For the text-containing cell, return its midpoint in (x, y) coordinate format. 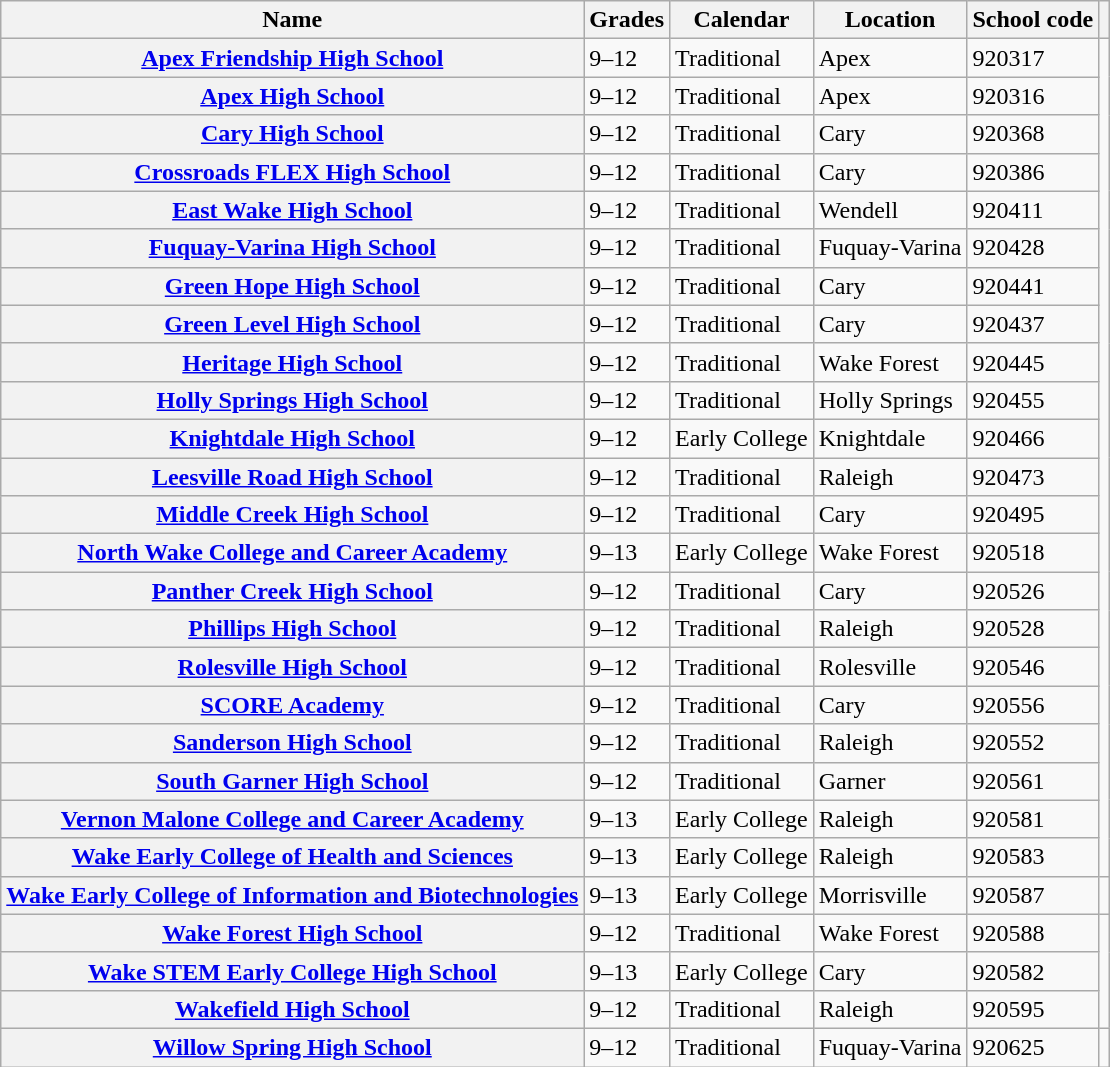
920368 (1033, 134)
920588 (1033, 933)
Rolesville High School (292, 667)
920556 (1033, 705)
Wake Early College of Health and Sciences (292, 857)
Green Hope High School (292, 286)
Wake STEM Early College High School (292, 971)
920473 (1033, 477)
Name (292, 20)
920411 (1033, 210)
920587 (1033, 895)
920552 (1033, 743)
Phillips High School (292, 629)
Holly Springs (890, 400)
South Garner High School (292, 781)
920581 (1033, 819)
Knightdale High School (292, 438)
Garner (890, 781)
Sanderson High School (292, 743)
920625 (1033, 1047)
Wakefield High School (292, 1009)
Rolesville (890, 667)
920528 (1033, 629)
Morrisville (890, 895)
920441 (1033, 286)
Cary High School (292, 134)
920583 (1033, 857)
Wake Forest High School (292, 933)
Grades (627, 20)
920595 (1033, 1009)
920495 (1033, 515)
920437 (1033, 324)
920316 (1033, 96)
Green Level High School (292, 324)
920518 (1033, 553)
School code (1033, 20)
Vernon Malone College and Career Academy (292, 819)
920582 (1033, 971)
920455 (1033, 400)
Willow Spring High School (292, 1047)
920466 (1033, 438)
Location (890, 20)
Middle Creek High School (292, 515)
920386 (1033, 172)
Leesville Road High School (292, 477)
920526 (1033, 591)
Holly Springs High School (292, 400)
Crossroads FLEX High School (292, 172)
East Wake High School (292, 210)
920561 (1033, 781)
Knightdale (890, 438)
920445 (1033, 362)
Apex High School (292, 96)
Calendar (742, 20)
SCORE Academy (292, 705)
920428 (1033, 248)
Wake Early College of Information and Biotechnologies (292, 895)
Panther Creek High School (292, 591)
Apex Friendship High School (292, 58)
Wendell (890, 210)
Heritage High School (292, 362)
920317 (1033, 58)
920546 (1033, 667)
North Wake College and Career Academy (292, 553)
Fuquay-Varina High School (292, 248)
